Provide the (X, Y) coordinate of the cell's center where the given text is located.  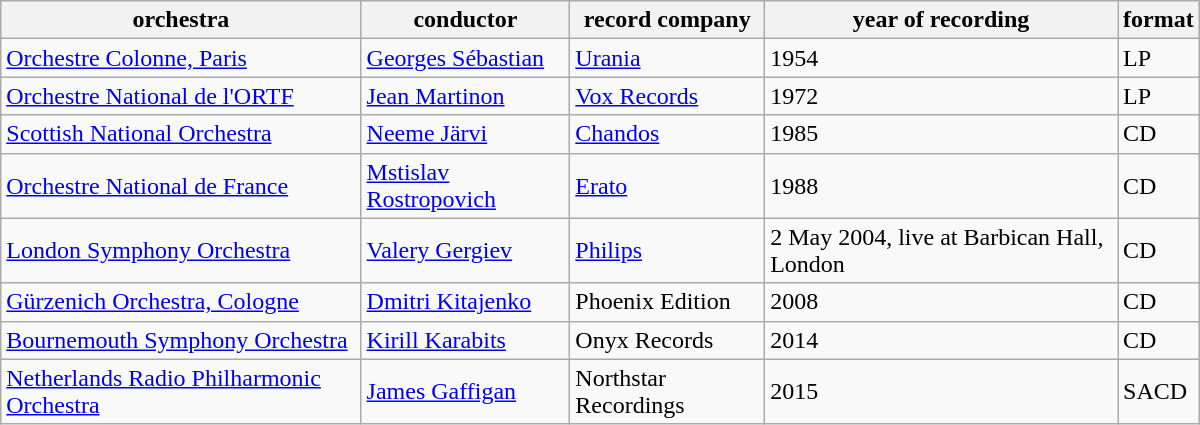
Georges Sébastian (466, 58)
Neeme Järvi (466, 134)
Erato (668, 186)
Mstislav Rostropovich (466, 186)
Valery Gergiev (466, 250)
SACD (1159, 392)
1954 (942, 58)
Jean Martinon (466, 96)
Orchestre Colonne, Paris (181, 58)
Gürzenich Orchestra, Cologne (181, 302)
Vox Records (668, 96)
2015 (942, 392)
1988 (942, 186)
orchestra (181, 20)
Dmitri Kitajenko (466, 302)
Northstar Recordings (668, 392)
2014 (942, 340)
Philips (668, 250)
format (1159, 20)
record company (668, 20)
London Symphony Orchestra (181, 250)
James Gaffigan (466, 392)
Orchestre National de l'ORTF (181, 96)
1972 (942, 96)
Onyx Records (668, 340)
2 May 2004, live at Barbican Hall, London (942, 250)
Kirill Karabits (466, 340)
Scottish National Orchestra (181, 134)
Chandos (668, 134)
Orchestre National de France (181, 186)
Netherlands Radio Philharmonic Orchestra (181, 392)
2008 (942, 302)
year of recording (942, 20)
Bournemouth Symphony Orchestra (181, 340)
Phoenix Edition (668, 302)
1985 (942, 134)
conductor (466, 20)
Urania (668, 58)
